Output the (x, y) coordinate of the center of the cell containing the given text.  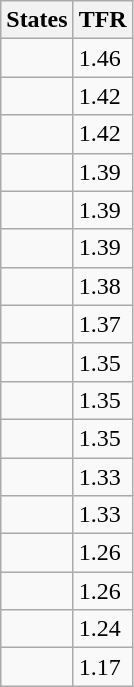
1.24 (102, 629)
1.17 (102, 667)
1.38 (102, 286)
TFR (102, 20)
1.46 (102, 58)
States (37, 20)
1.37 (102, 324)
